Find where the given text appears and provide that cell's center as [x, y] coordinate. 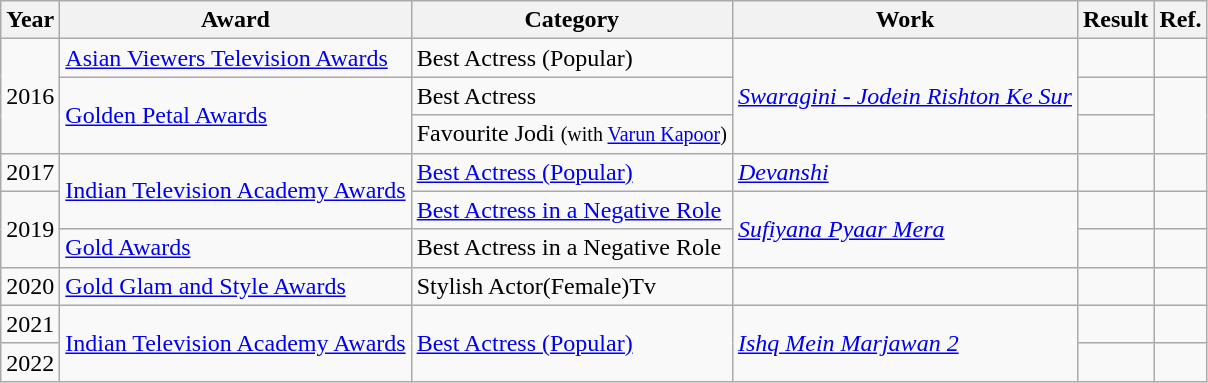
Golden Petal Awards [236, 115]
Ref. [1180, 20]
Work [904, 20]
Category [572, 20]
2016 [30, 96]
Result [1115, 20]
Best Actress [572, 96]
Year [30, 20]
2020 [30, 286]
2019 [30, 229]
Ishq Mein Marjawan 2 [904, 343]
Favourite Jodi (with Varun Kapoor) [572, 134]
Asian Viewers Television Awards [236, 58]
2017 [30, 172]
Swaragini - Jodein Rishton Ke Sur [904, 96]
Sufiyana Pyaar Mera [904, 229]
2022 [30, 362]
2021 [30, 324]
Award [236, 20]
Gold Glam and Style Awards [236, 286]
Stylish Actor(Female)Tv [572, 286]
Devanshi [904, 172]
Gold Awards [236, 248]
